Return the [x, y] coordinate for the center point of the cell that contains the specified text.  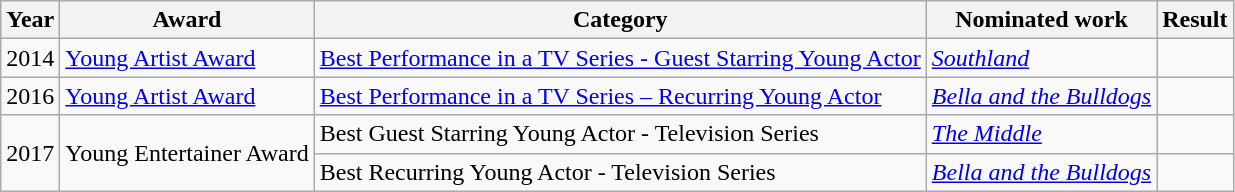
The Middle [1041, 134]
Best Recurring Young Actor - Television Series [620, 172]
Best Performance in a TV Series – Recurring Young Actor [620, 96]
Nominated work [1041, 20]
Best Guest Starring Young Actor - Television Series [620, 134]
Young Entertainer Award [187, 153]
Southland [1041, 58]
2014 [30, 58]
Best Performance in a TV Series - Guest Starring Young Actor [620, 58]
2017 [30, 153]
Year [30, 20]
2016 [30, 96]
Category [620, 20]
Award [187, 20]
Result [1195, 20]
